From the cell containing the given text, extract its center point as [x, y] coordinate. 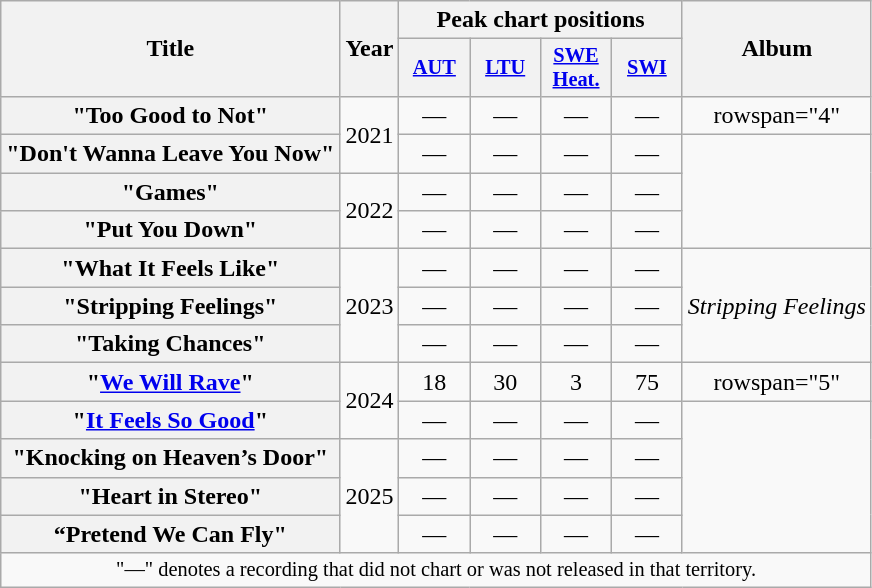
LTU [506, 68]
"Stripping Feelings" [170, 306]
SWI [646, 68]
2025 [370, 496]
rowspan="4" [776, 115]
Peak chart positions [540, 20]
30 [506, 382]
"Don't Wanna Leave You Now" [170, 154]
"Heart in Stereo" [170, 496]
AUT [434, 68]
"Taking Chances" [170, 344]
3 [576, 382]
"Too Good to Not" [170, 115]
"Games" [170, 192]
Stripping Feelings [776, 306]
2022 [370, 211]
Year [370, 49]
"Knocking on Heaven’s Door" [170, 458]
18 [434, 382]
Album [776, 49]
2021 [370, 134]
rowspan="5" [776, 382]
"—" denotes a recording that did not chart or was not released in that territory. [436, 570]
Title [170, 49]
"What It Feels Like" [170, 268]
"Put You Down" [170, 230]
75 [646, 382]
SWEHeat. [576, 68]
“Pretend We Can Fly" [170, 534]
2023 [370, 306]
"We Will Rave" [170, 382]
2024 [370, 401]
"It Feels So Good" [170, 420]
